Identify which cell holds the provided text, then report its [X, Y] central coordinate. 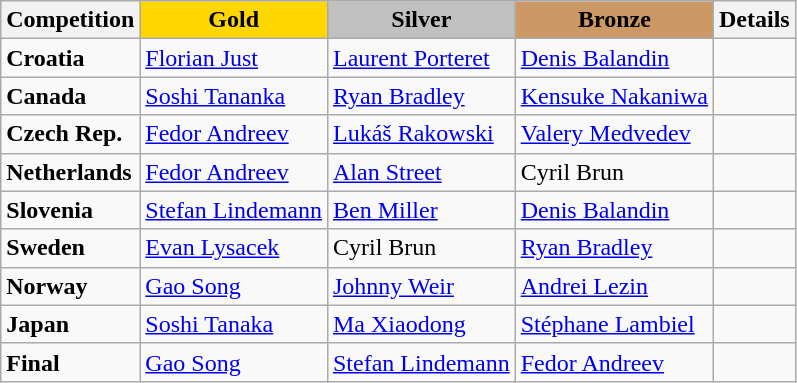
Ben Miller [421, 210]
Bronze [614, 20]
Ma Xiaodong [421, 324]
Final [70, 362]
Sweden [70, 248]
Andrei Lezin [614, 286]
Canada [70, 96]
Croatia [70, 58]
Lukáš Rakowski [421, 134]
Kensuke Nakaniwa [614, 96]
Soshi Tananka [234, 96]
Laurent Porteret [421, 58]
Netherlands [70, 172]
Details [755, 20]
Gold [234, 20]
Johnny Weir [421, 286]
Evan Lysacek [234, 248]
Soshi Tanaka [234, 324]
Stéphane Lambiel [614, 324]
Norway [70, 286]
Silver [421, 20]
Japan [70, 324]
Slovenia [70, 210]
Czech Rep. [70, 134]
Valery Medvedev [614, 134]
Alan Street [421, 172]
Competition [70, 20]
Florian Just [234, 58]
